Detect which cell encompasses the target text, then output its [x, y] center coordinate. 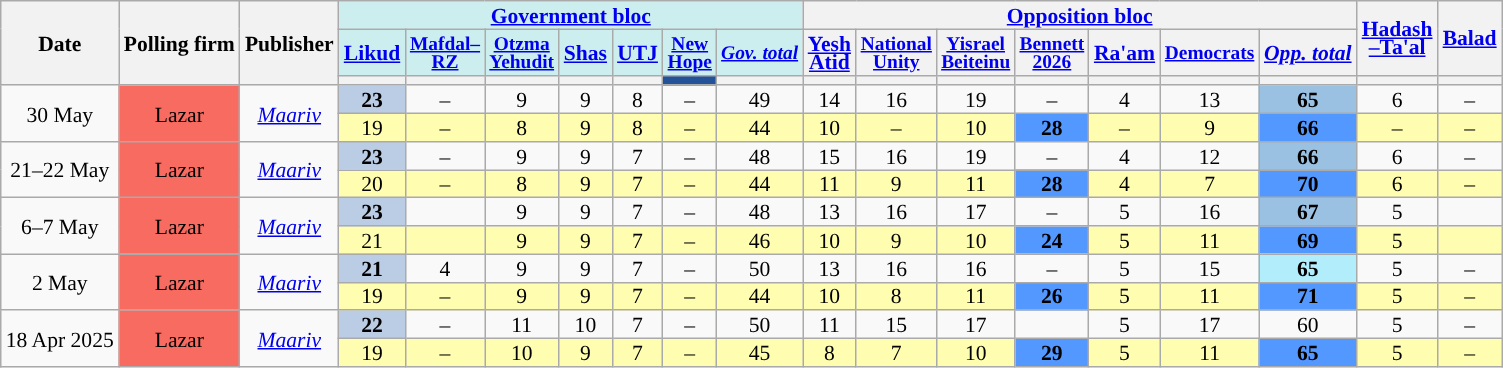
YeshAtid [830, 52]
Democrats [1210, 52]
46 [759, 240]
Publisher [290, 43]
67 [1308, 212]
18 Apr 2025 [60, 339]
Ra'am [1124, 52]
Mafdal–RZ [444, 52]
2 May [60, 282]
Opp. total [1308, 52]
OtzmaYehudit [522, 52]
30 May [60, 114]
29 [1052, 353]
Polling firm [180, 43]
UTJ [638, 52]
14 [830, 100]
49 [759, 100]
12 [1210, 156]
70 [1308, 184]
60 [1308, 325]
Gov. total [759, 52]
YisraelBeiteinu [976, 52]
Likud [372, 52]
Government bloc [571, 15]
Hadash–Ta'al [1398, 38]
NationalUnity [896, 52]
24 [1052, 240]
Bennett2026 [1052, 52]
21–22 May [60, 170]
45 [759, 353]
6–7 May [60, 226]
71 [1308, 296]
22 [372, 325]
Balad [1470, 38]
Date [60, 43]
69 [1308, 240]
Shas [586, 52]
26 [1052, 296]
20 [372, 184]
NewHope [690, 52]
Opposition bloc [1080, 15]
